Detect which cell encompasses the target text, then output its (x, y) center coordinate. 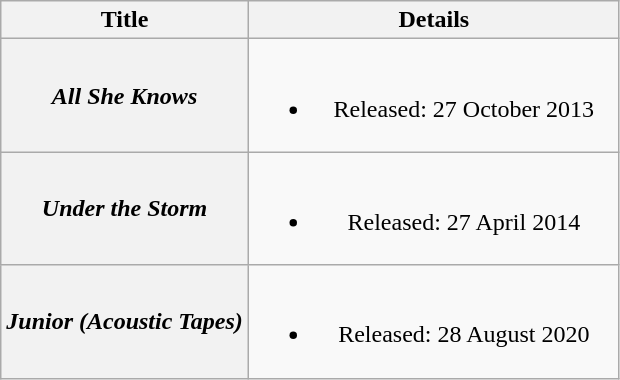
Junior (Acoustic Tapes) (125, 322)
All She Knows (125, 96)
Released: 27 April 2014 (434, 208)
Title (125, 20)
Details (434, 20)
Released: 27 October 2013 (434, 96)
Released: 28 August 2020 (434, 322)
Under the Storm (125, 208)
